Detect which cell encompasses the target text, then output its (X, Y) center coordinate. 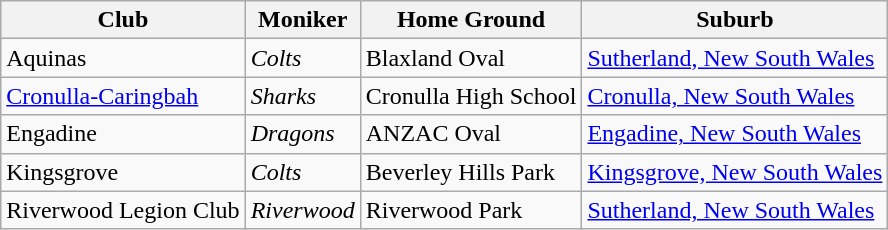
Riverwood (302, 210)
Riverwood Park (471, 210)
Moniker (302, 20)
ANZAC Oval (471, 134)
Club (123, 20)
Riverwood Legion Club (123, 210)
Engadine, New South Wales (735, 134)
Home Ground (471, 20)
Kingsgrove, New South Wales (735, 172)
Cronulla-Caringbah (123, 96)
Aquinas (123, 58)
Cronulla High School (471, 96)
Sharks (302, 96)
Suburb (735, 20)
Blaxland Oval (471, 58)
Engadine (123, 134)
Kingsgrove (123, 172)
Beverley Hills Park (471, 172)
Dragons (302, 134)
Cronulla, New South Wales (735, 96)
